Search for the cell housing the specified text and yield its (x, y) center coordinate. 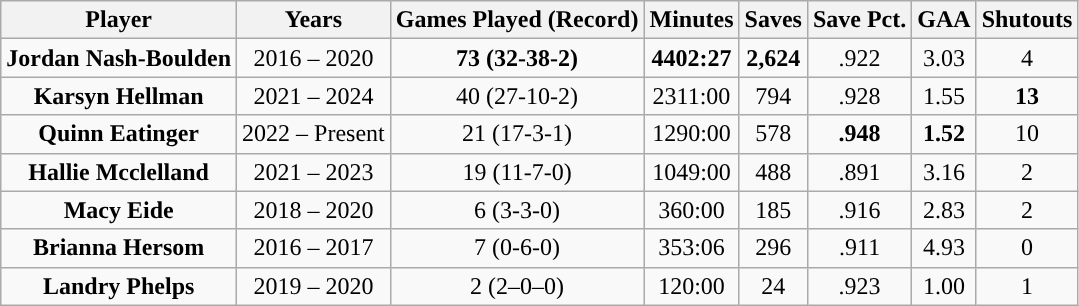
2016 – 2017 (314, 248)
Save Pct. (859, 20)
2,624 (773, 58)
21 (17-3-1) (517, 134)
4402:27 (692, 58)
2 (2–0–0) (517, 286)
353:06 (692, 248)
10 (1027, 134)
794 (773, 96)
.922 (859, 58)
.911 (859, 248)
488 (773, 172)
Brianna Hersom (119, 248)
2022 – Present (314, 134)
3.16 (944, 172)
.928 (859, 96)
2021 – 2023 (314, 172)
1049:00 (692, 172)
73 (32-38-2) (517, 58)
Jordan Nash-Boulden (119, 58)
2311:00 (692, 96)
Shutouts (1027, 20)
2.83 (944, 210)
Macy Eide (119, 210)
2021 – 2024 (314, 96)
185 (773, 210)
2018 – 2020 (314, 210)
0 (1027, 248)
120:00 (692, 286)
1.00 (944, 286)
7 (0-6-0) (517, 248)
Hallie Mcclelland (119, 172)
19 (11-7-0) (517, 172)
Games Played (Record) (517, 20)
6 (3-3-0) (517, 210)
.923 (859, 286)
Player (119, 20)
40 (27-10-2) (517, 96)
Years (314, 20)
.948 (859, 134)
296 (773, 248)
Karsyn Hellman (119, 96)
2019 – 2020 (314, 286)
.891 (859, 172)
578 (773, 134)
Saves (773, 20)
13 (1027, 96)
2016 – 2020 (314, 58)
Minutes (692, 20)
4.93 (944, 248)
1.55 (944, 96)
1.52 (944, 134)
Quinn Eatinger (119, 134)
360:00 (692, 210)
24 (773, 286)
1290:00 (692, 134)
3.03 (944, 58)
.916 (859, 210)
1 (1027, 286)
4 (1027, 58)
GAA (944, 20)
Landry Phelps (119, 286)
